Detect which cell encompasses the target text, then output its (X, Y) center coordinate. 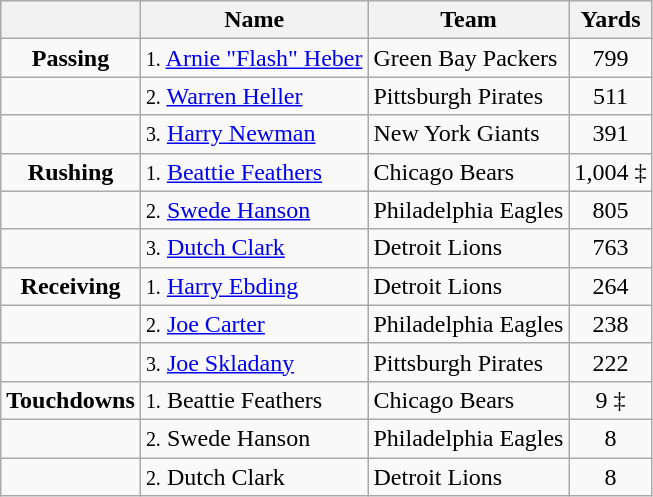
Green Bay Packers (468, 58)
Name (254, 20)
Receiving (71, 286)
763 (610, 248)
Passing (71, 58)
511 (610, 96)
Touchdowns (71, 400)
1,004 ‡ (610, 172)
Yards (610, 20)
238 (610, 324)
1. Arnie "Flash" Heber (254, 58)
391 (610, 134)
799 (610, 58)
3. Dutch Clark (254, 248)
805 (610, 210)
Team (468, 20)
264 (610, 286)
2. Warren Heller (254, 96)
3. Harry Newman (254, 134)
2. Dutch Clark (254, 477)
9 ‡ (610, 400)
3. Joe Skladany (254, 362)
222 (610, 362)
1. Harry Ebding (254, 286)
Rushing (71, 172)
New York Giants (468, 134)
2. Joe Carter (254, 324)
